Provide the [x, y] coordinate of the cell's center where the given text is located.  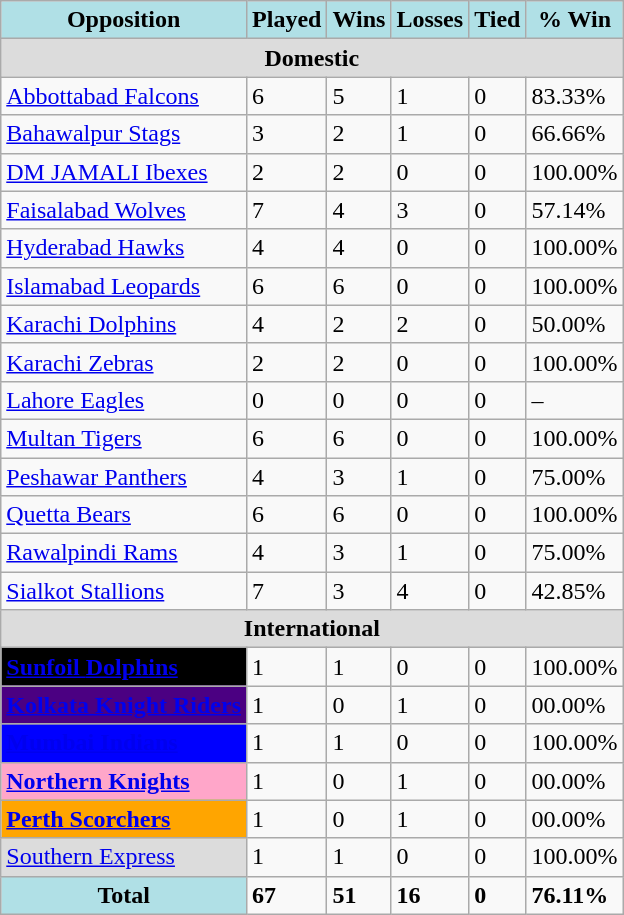
Wins [359, 20]
Mumbai Indians [124, 743]
67 [287, 895]
Domestic [312, 58]
42.85% [574, 591]
Played [287, 20]
International [312, 629]
Hyderabad Hawks [124, 248]
66.66% [574, 134]
Southern Express [124, 857]
Sialkot Stallions [124, 591]
Peshawar Panthers [124, 477]
57.14% [574, 210]
83.33% [574, 96]
Kolkata Knight Riders [124, 705]
Faisalabad Wolves [124, 210]
Karachi Zebras [124, 362]
Lahore Eagles [124, 400]
Karachi Dolphins [124, 324]
Perth Scorchers [124, 819]
50.00% [574, 324]
51 [359, 895]
5 [359, 96]
Multan Tigers [124, 438]
76.11% [574, 895]
Total [124, 895]
16 [430, 895]
Bahawalpur Stags [124, 134]
DM JAMALI Ibexes [124, 172]
Tied [498, 20]
– [574, 400]
% Win [574, 20]
Sunfoil Dolphins [124, 667]
Northern Knights [124, 781]
Losses [430, 20]
Islamabad Leopards [124, 286]
Rawalpindi Rams [124, 553]
Opposition [124, 20]
Abbottabad Falcons [124, 96]
Quetta Bears [124, 515]
